Find where the given text appears and provide that cell's center as [X, Y] coordinate. 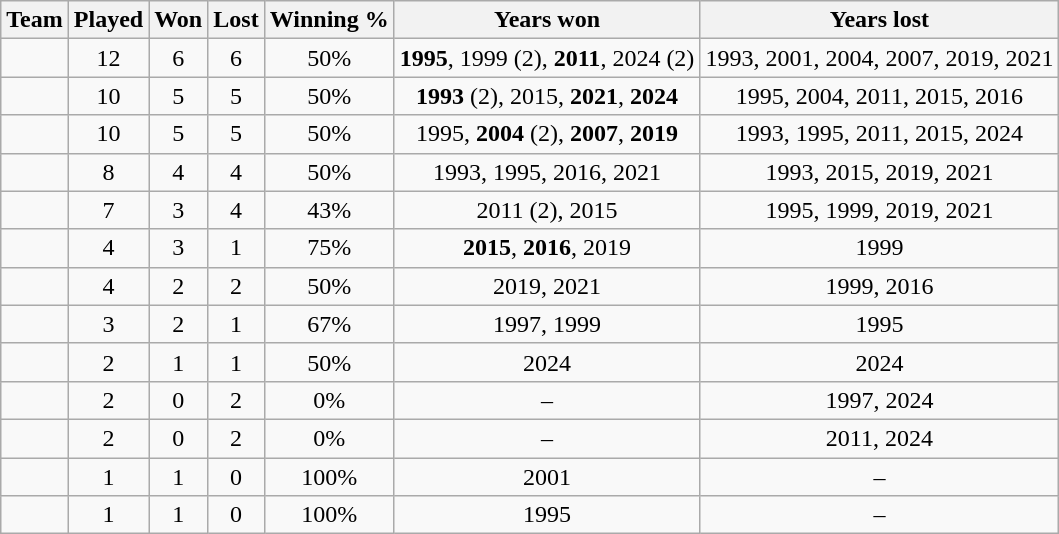
1997, 2024 [880, 400]
1993, 2015, 2019, 2021 [880, 172]
Lost [236, 20]
1995, 2004, 2011, 2015, 2016 [880, 96]
1997, 1999 [547, 324]
Years won [547, 20]
1999, 2016 [880, 286]
1993, 2001, 2004, 2007, 2019, 2021 [880, 58]
2011 (2), 2015 [547, 210]
Won [178, 20]
1993, 1995, 2016, 2021 [547, 172]
1995, 1999, 2019, 2021 [880, 210]
1993 (2), 2015, 2021, 2024 [547, 96]
12 [108, 58]
8 [108, 172]
7 [108, 210]
2019, 2021 [547, 286]
67% [329, 324]
2011, 2024 [880, 438]
1993, 1995, 2011, 2015, 2024 [880, 134]
1999 [880, 248]
75% [329, 248]
1995, 2004 (2), 2007, 2019 [547, 134]
Team [35, 20]
1995, 1999 (2), 2011, 2024 (2) [547, 58]
43% [329, 210]
2015, 2016, 2019 [547, 248]
Winning % [329, 20]
2001 [547, 477]
Played [108, 20]
Years lost [880, 20]
